Extract the [x, y] coordinate from the center of the cell holding the provided text.  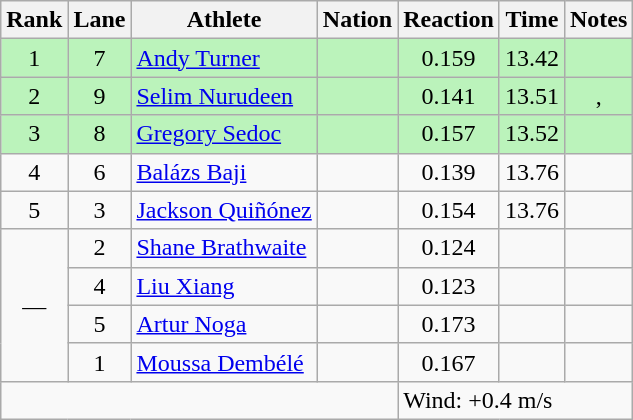
Rank [34, 20]
Gregory Sedoc [224, 134]
0.159 [449, 58]
Artur Noga [224, 324]
0.154 [449, 210]
— [34, 305]
Selim Nurudeen [224, 96]
Lane [100, 20]
13.51 [532, 96]
Time [532, 20]
0.157 [449, 134]
0.141 [449, 96]
0.139 [449, 172]
Andy Turner [224, 58]
0.123 [449, 286]
Balázs Baji [224, 172]
Shane Brathwaite [224, 248]
Nation [357, 20]
6 [100, 172]
Jackson Quiñónez [224, 210]
Moussa Dembélé [224, 362]
Athlete [224, 20]
13.52 [532, 134]
8 [100, 134]
0.167 [449, 362]
13.42 [532, 58]
, [598, 96]
Liu Xiang [224, 286]
0.173 [449, 324]
Reaction [449, 20]
Wind: +0.4 m/s [516, 400]
7 [100, 58]
0.124 [449, 248]
Notes [598, 20]
9 [100, 96]
